Output the (x, y) coordinate of the center of the cell containing the given text.  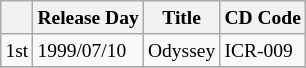
1999/07/10 (88, 50)
Release Day (88, 18)
Title (181, 18)
Odyssey (181, 50)
ICR-009 (263, 50)
1st (17, 50)
CD Code (263, 18)
